Capture the cell that displays the provided text and extract its (x, y) central coordinate. 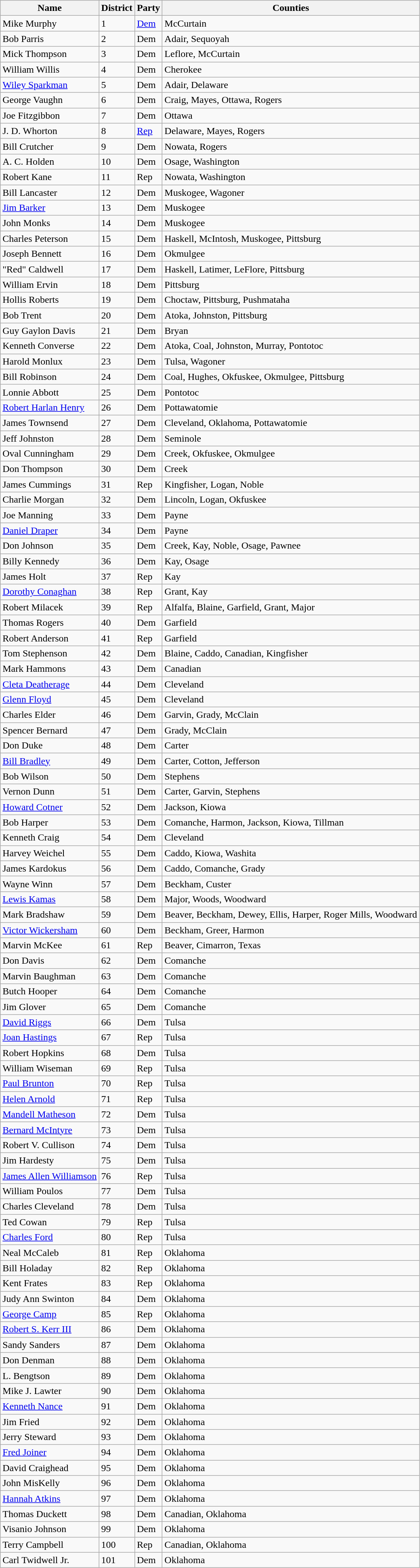
47 (117, 730)
Creek, Okfuskee, Okmulgee (291, 454)
Lincoln, Logan, Okfuskee (291, 500)
60 (117, 930)
55 (117, 853)
62 (117, 961)
13 (117, 208)
Haskell, Latimer, LeFlore, Pittsburg (291, 269)
Lewis Kamas (50, 899)
Nowata, Washington (291, 177)
Visanio Johnson (50, 1529)
12 (117, 193)
Beaver, Beckham, Dewey, Ellis, Harper, Roger Mills, Woodward (291, 914)
Creek (291, 469)
Choctaw, Pittsburg, Pushmataha (291, 300)
19 (117, 300)
Nowata, Rogers (291, 146)
Jeff Johnston (50, 438)
Marvin McKee (50, 945)
66 (117, 1022)
Party (148, 8)
10 (117, 161)
John Monks (50, 223)
Beckham, Custer (291, 884)
Delaware, Mayes, Rogers (291, 131)
Bill Holaday (50, 1268)
35 (117, 546)
76 (117, 1176)
65 (117, 1007)
Robert S. Kerr III (50, 1329)
99 (117, 1529)
89 (117, 1375)
40 (117, 623)
Canadian (291, 669)
44 (117, 684)
53 (117, 822)
71 (117, 1099)
72 (117, 1114)
Robert Milacek (50, 607)
Pottawatomie (291, 407)
Don Duke (50, 746)
Jim Glover (50, 1007)
82 (117, 1268)
Carter, Cotton, Jefferson (291, 761)
Mark Bradshaw (50, 914)
85 (117, 1314)
Kenneth Converse (50, 346)
Leflore, McCurtain (291, 54)
95 (117, 1468)
Jim Barker (50, 208)
Bernard McIntyre (50, 1130)
Jim Fried (50, 1421)
58 (117, 899)
Joseph Bennett (50, 254)
88 (117, 1360)
Glenn Floyd (50, 700)
25 (117, 392)
97 (117, 1499)
James Cummings (50, 484)
59 (117, 914)
Joe Fitzgibbon (50, 115)
Wayne Winn (50, 884)
67 (117, 1038)
28 (117, 438)
Judy Ann Swinton (50, 1299)
Muskogee, Wagoner (291, 193)
63 (117, 976)
32 (117, 500)
Major, Woods, Woodward (291, 899)
Kenneth Nance (50, 1406)
Blaine, Caddo, Canadian, Kingfisher (291, 653)
Creek, Kay, Noble, Osage, Pawnee (291, 546)
Mark Hammons (50, 669)
Bill Crutcher (50, 146)
26 (117, 407)
Kent Frates (50, 1283)
Bill Lancaster (50, 193)
George Vaughn (50, 100)
64 (117, 992)
24 (117, 377)
6 (117, 100)
Robert Kane (50, 177)
Bob Parris (50, 39)
Mike Murphy (50, 23)
8 (117, 131)
Sandy Sanders (50, 1345)
Mick Thompson (50, 54)
7 (117, 115)
70 (117, 1084)
23 (117, 361)
Adair, Sequoyah (291, 39)
Name (50, 8)
Seminole (291, 438)
Jackson, Kiowa (291, 807)
Hannah Atkins (50, 1499)
37 (117, 576)
91 (117, 1406)
J. D. Whorton (50, 131)
Don Denman (50, 1360)
78 (117, 1207)
Bill Robinson (50, 377)
77 (117, 1191)
61 (117, 945)
Charlie Morgan (50, 500)
74 (117, 1145)
Paul Brunton (50, 1084)
Thomas Duckett (50, 1514)
80 (117, 1237)
Charles Peterson (50, 239)
Wiley Sparkman (50, 85)
Charles Elder (50, 715)
Ted Cowan (50, 1222)
11 (117, 177)
33 (117, 515)
Vernon Dunn (50, 792)
Spencer Bernard (50, 730)
101 (117, 1560)
87 (117, 1345)
L. Bengtson (50, 1375)
69 (117, 1068)
Grady, McClain (291, 730)
James Holt (50, 576)
Beaver, Cimarron, Texas (291, 945)
Comanche, Harmon, Jackson, Kiowa, Tillman (291, 822)
3 (117, 54)
Garvin, Grady, McClain (291, 715)
Don Davis (50, 961)
William Ervin (50, 285)
A. C. Holden (50, 161)
Pontotoc (291, 392)
Robert Anderson (50, 638)
Cleta Deatherage (50, 684)
Caddo, Comanche, Grady (291, 868)
Jim Hardesty (50, 1160)
Dorothy Conaghan (50, 592)
Okmulgee (291, 254)
"Red" Caldwell (50, 269)
Pittsburg (291, 285)
Charles Cleveland (50, 1207)
16 (117, 254)
Bob Harper (50, 822)
Cleveland, Oklahoma, Pottawatomie (291, 423)
14 (117, 223)
34 (117, 530)
39 (117, 607)
93 (117, 1437)
56 (117, 868)
54 (117, 838)
15 (117, 239)
Grant, Kay (291, 592)
James Allen Williamson (50, 1176)
Neal McCaleb (50, 1253)
90 (117, 1391)
Bill Bradley (50, 761)
Stephens (291, 776)
Carter, Garvin, Stephens (291, 792)
29 (117, 454)
Craig, Mayes, Ottawa, Rogers (291, 100)
David Craighead (50, 1468)
Bob Wilson (50, 776)
Adair, Delaware (291, 85)
1 (117, 23)
Cherokee (291, 69)
Haskell, McIntosh, Muskogee, Pittsburg (291, 239)
83 (117, 1283)
Coal, Hughes, Okfuskee, Okmulgee, Pittsburg (291, 377)
Kay, Osage (291, 561)
Billy Kennedy (50, 561)
Howard Cotner (50, 807)
Tom Stephenson (50, 653)
Osage, Washington (291, 161)
30 (117, 469)
Mandell Matheson (50, 1114)
John MisKelly (50, 1483)
Helen Arnold (50, 1099)
2 (117, 39)
Don Johnson (50, 546)
Joe Manning (50, 515)
Atoka, Coal, Johnston, Murray, Pontotoc (291, 346)
50 (117, 776)
Beckham, Greer, Harmon (291, 930)
Kay (291, 576)
45 (117, 700)
36 (117, 561)
38 (117, 592)
Terry Campbell (50, 1545)
Fred Joiner (50, 1453)
Caddo, Kiowa, Washita (291, 853)
Thomas Rogers (50, 623)
49 (117, 761)
Carl Twidwell Jr. (50, 1560)
Oval Cunningham (50, 454)
Atoka, Johnston, Pittsburg (291, 315)
George Camp (50, 1314)
James Townsend (50, 423)
James Kardokus (50, 868)
William Poulos (50, 1191)
Bob Trent (50, 315)
100 (117, 1545)
41 (117, 638)
Butch Hooper (50, 992)
Mike J. Lawter (50, 1391)
Robert Hopkins (50, 1053)
Charles Ford (50, 1237)
22 (117, 346)
Don Thompson (50, 469)
75 (117, 1160)
District (117, 8)
81 (117, 1253)
Harold Monlux (50, 361)
Alfalfa, Blaine, Garfield, Grant, Major (291, 607)
Joan Hastings (50, 1038)
68 (117, 1053)
52 (117, 807)
Daniel Draper (50, 530)
Guy Gaylon Davis (50, 331)
Carter (291, 746)
Lonnie Abbott (50, 392)
21 (117, 331)
McCurtain (291, 23)
William Willis (50, 69)
Robert V. Cullison (50, 1145)
Counties (291, 8)
Hollis Roberts (50, 300)
David Riggs (50, 1022)
Victor Wickersham (50, 930)
92 (117, 1421)
94 (117, 1453)
9 (117, 146)
Ottawa (291, 115)
17 (117, 269)
57 (117, 884)
48 (117, 746)
42 (117, 653)
43 (117, 669)
96 (117, 1483)
Kenneth Craig (50, 838)
Kingfisher, Logan, Noble (291, 484)
27 (117, 423)
46 (117, 715)
Tulsa, Wagoner (291, 361)
73 (117, 1130)
Harvey Weichel (50, 853)
86 (117, 1329)
4 (117, 69)
Marvin Baughman (50, 976)
84 (117, 1299)
79 (117, 1222)
18 (117, 285)
31 (117, 484)
5 (117, 85)
98 (117, 1514)
Jerry Steward (50, 1437)
Robert Harlan Henry (50, 407)
William Wiseman (50, 1068)
20 (117, 315)
51 (117, 792)
Bryan (291, 331)
